Scan for the cell matching the given text and deliver its [x, y] coordinate at center. 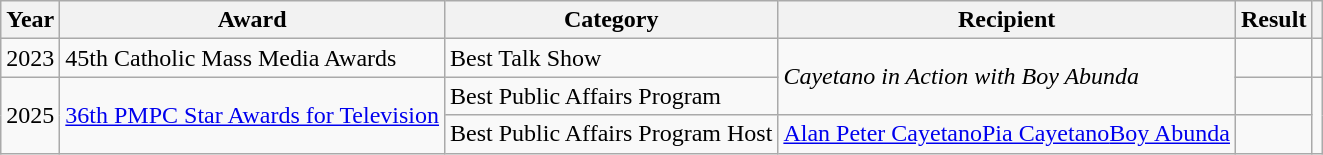
Recipient [1007, 20]
36th PMPC Star Awards for Television [252, 115]
Alan Peter CayetanoPia CayetanoBoy Abunda [1007, 134]
Cayetano in Action with Boy Abunda [1007, 77]
Best Public Affairs Program [612, 96]
Year [30, 20]
2025 [30, 115]
Result [1274, 20]
Best Public Affairs Program Host [612, 134]
Best Talk Show [612, 58]
Category [612, 20]
Award [252, 20]
2023 [30, 58]
45th Catholic Mass Media Awards [252, 58]
